Return the [x, y] coordinate for the center point of the cell that contains the specified text.  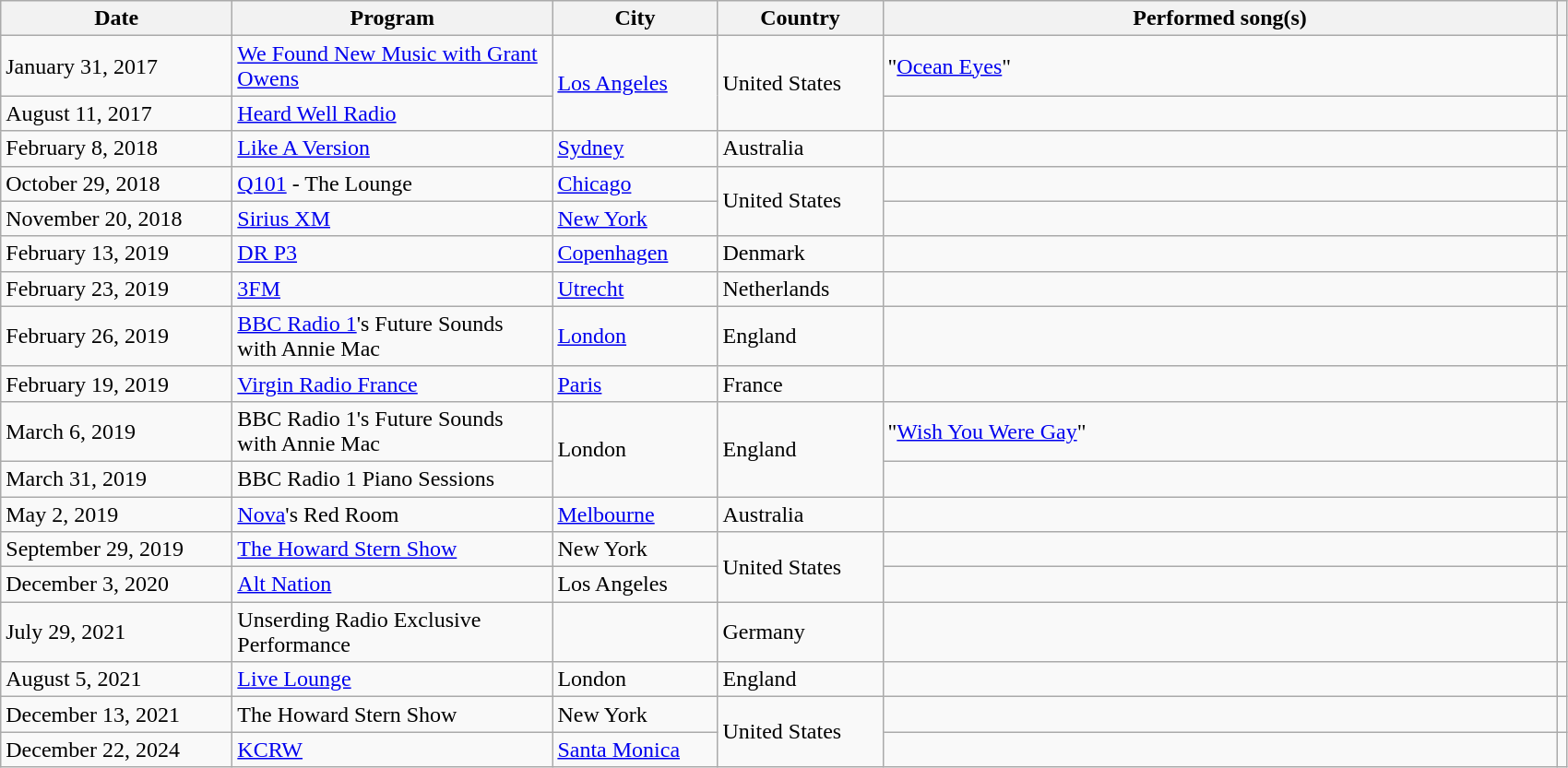
Netherlands [801, 289]
August 11, 2017 [116, 113]
Nova's Red Room [393, 514]
"Wish You Were Gay" [1219, 431]
August 5, 2021 [116, 679]
September 29, 2019 [116, 549]
Performed song(s) [1219, 18]
DR P3 [393, 254]
Like A Version [393, 148]
November 20, 2018 [116, 219]
Unserding Radio Exclusive Performance [393, 632]
Date [116, 18]
February 13, 2019 [116, 254]
March 31, 2019 [116, 479]
Chicago [635, 183]
3FM [393, 289]
BBC Radio 1 Piano Sessions [393, 479]
France [801, 384]
May 2, 2019 [116, 514]
Country [801, 18]
Heard Well Radio [393, 113]
Copenhagen [635, 254]
Program [393, 18]
December 13, 2021 [116, 715]
July 29, 2021 [116, 632]
February 19, 2019 [116, 384]
January 31, 2017 [116, 66]
KCRW [393, 750]
Germany [801, 632]
City [635, 18]
February 23, 2019 [116, 289]
October 29, 2018 [116, 183]
Sydney [635, 148]
Q101 - The Lounge [393, 183]
We Found New Music with Grant Owens [393, 66]
Santa Monica [635, 750]
February 8, 2018 [116, 148]
December 22, 2024 [116, 750]
Denmark [801, 254]
Virgin Radio France [393, 384]
"Ocean Eyes" [1219, 66]
February 26, 2019 [116, 336]
Live Lounge [393, 679]
Sirius XM [393, 219]
Utrecht [635, 289]
December 3, 2020 [116, 585]
March 6, 2019 [116, 431]
Melbourne [635, 514]
Alt Nation [393, 585]
Paris [635, 384]
